Return the (x, y) coordinate for the center point of the cell that contains the specified text.  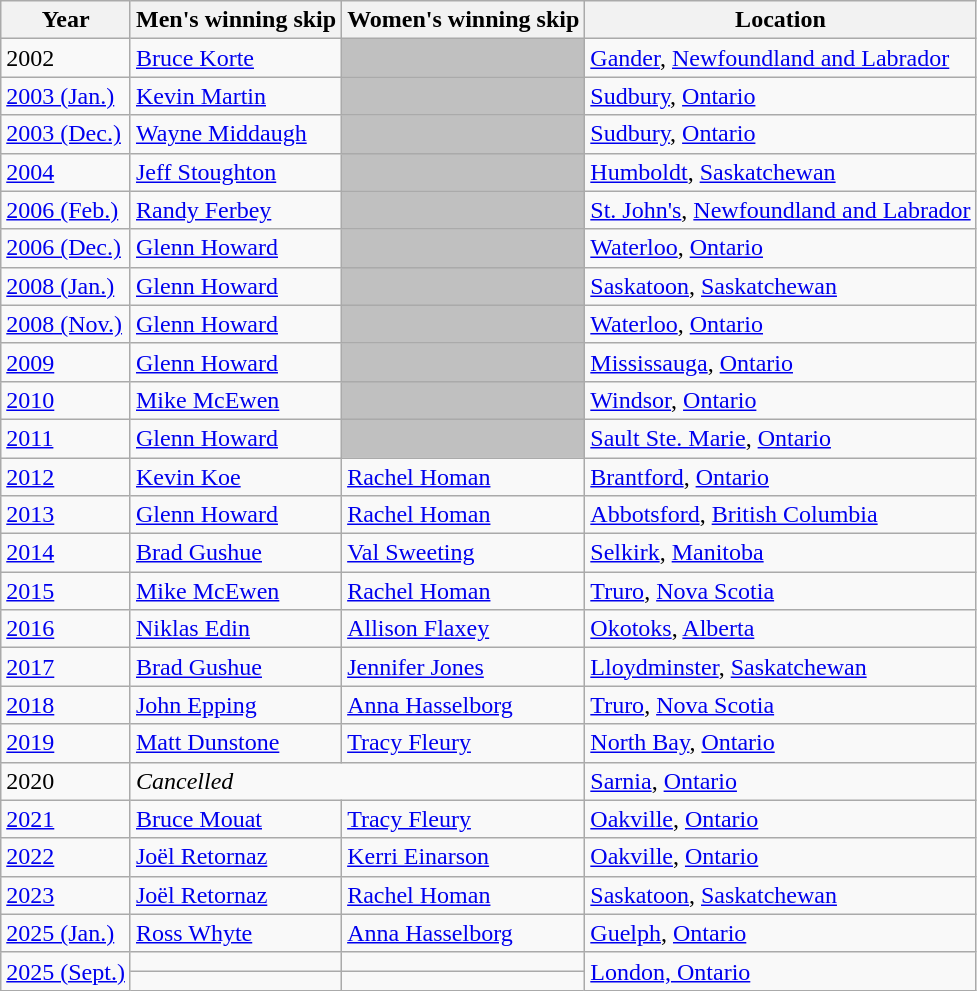
2008 (Nov.) (66, 324)
Val Sweeting (464, 553)
2022 (66, 857)
2021 (66, 819)
Brantford, Ontario (780, 477)
2006 (Dec.) (66, 248)
Okotoks, Alberta (780, 629)
2008 (Jan.) (66, 286)
Mississauga, Ontario (780, 362)
Kerri Einarson (464, 857)
Men's winning skip (236, 20)
2020 (66, 781)
2003 (Jan.) (66, 96)
Jeff Stoughton (236, 172)
Women's winning skip (464, 20)
Humboldt, Saskatchewan (780, 172)
North Bay, Ontario (780, 743)
Lloydminster, Saskatchewan (780, 667)
2009 (66, 362)
2012 (66, 477)
Matt Dunstone (236, 743)
Ross Whyte (236, 933)
2017 (66, 667)
St. John's, Newfoundland and Labrador (780, 210)
London, Ontario (780, 971)
Guelph, Ontario (780, 933)
Niklas Edin (236, 629)
Sault Ste. Marie, Ontario (780, 438)
Location (780, 20)
Jennifer Jones (464, 667)
Wayne Middaugh (236, 134)
Year (66, 20)
Bruce Korte (236, 58)
Allison Flaxey (464, 629)
Kevin Koe (236, 477)
2010 (66, 400)
2011 (66, 438)
2025 (Jan.) (66, 933)
2016 (66, 629)
2015 (66, 591)
Abbotsford, British Columbia (780, 515)
2023 (66, 895)
Sarnia, Ontario (780, 781)
Cancelled (357, 781)
2013 (66, 515)
2006 (Feb.) (66, 210)
2018 (66, 705)
Randy Ferbey (236, 210)
2025 (Sept.) (66, 971)
2003 (Dec.) (66, 134)
Windsor, Ontario (780, 400)
Bruce Mouat (236, 819)
Selkirk, Manitoba (780, 553)
John Epping (236, 705)
Gander, Newfoundland and Labrador (780, 58)
2004 (66, 172)
2014 (66, 553)
Kevin Martin (236, 96)
2019 (66, 743)
2002 (66, 58)
